Find where the given text appears and provide that cell's center as [X, Y] coordinate. 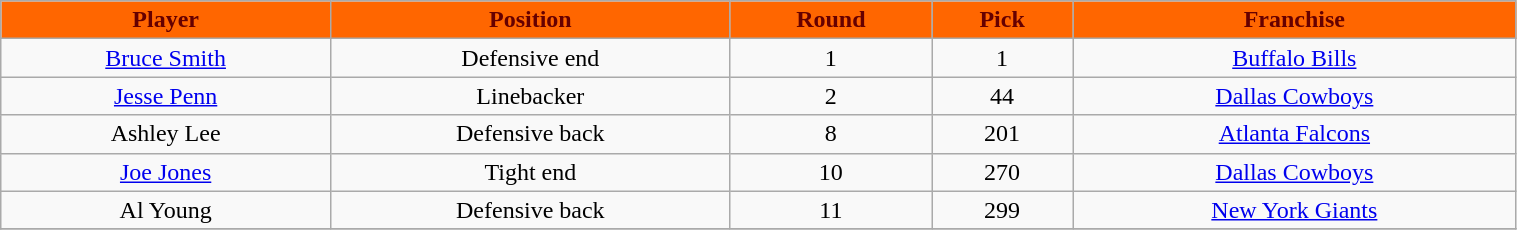
New York Giants [1294, 210]
299 [1002, 210]
201 [1002, 134]
Franchise [1294, 20]
8 [830, 134]
Tight end [530, 172]
Linebacker [530, 96]
2 [830, 96]
11 [830, 210]
Ashley Lee [166, 134]
Pick [1002, 20]
Buffalo Bills [1294, 58]
44 [1002, 96]
Al Young [166, 210]
Defensive end [530, 58]
Bruce Smith [166, 58]
Round [830, 20]
Joe Jones [166, 172]
Player [166, 20]
Atlanta Falcons [1294, 134]
Position [530, 20]
10 [830, 172]
Jesse Penn [166, 96]
270 [1002, 172]
